Locate the cell with the specified text and output its [x, y] center coordinate. 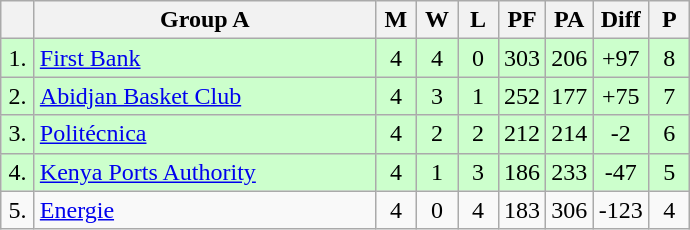
PA [570, 20]
+97 [621, 58]
-47 [621, 172]
-2 [621, 134]
212 [522, 134]
8 [670, 58]
183 [522, 210]
7 [670, 96]
M [396, 20]
First Bank [204, 58]
Abidjan Basket Club [204, 96]
2. [18, 96]
5. [18, 210]
252 [522, 96]
L [478, 20]
6 [670, 134]
Kenya Ports Authority [204, 172]
Politécnica [204, 134]
233 [570, 172]
306 [570, 210]
P [670, 20]
177 [570, 96]
3. [18, 134]
-123 [621, 210]
Energie [204, 210]
W [436, 20]
PF [522, 20]
Diff [621, 20]
1. [18, 58]
Group A [204, 20]
303 [522, 58]
+75 [621, 96]
5 [670, 172]
186 [522, 172]
4. [18, 172]
214 [570, 134]
206 [570, 58]
